Determine the [x, y] coordinate at the center of the cell enclosing the given text.  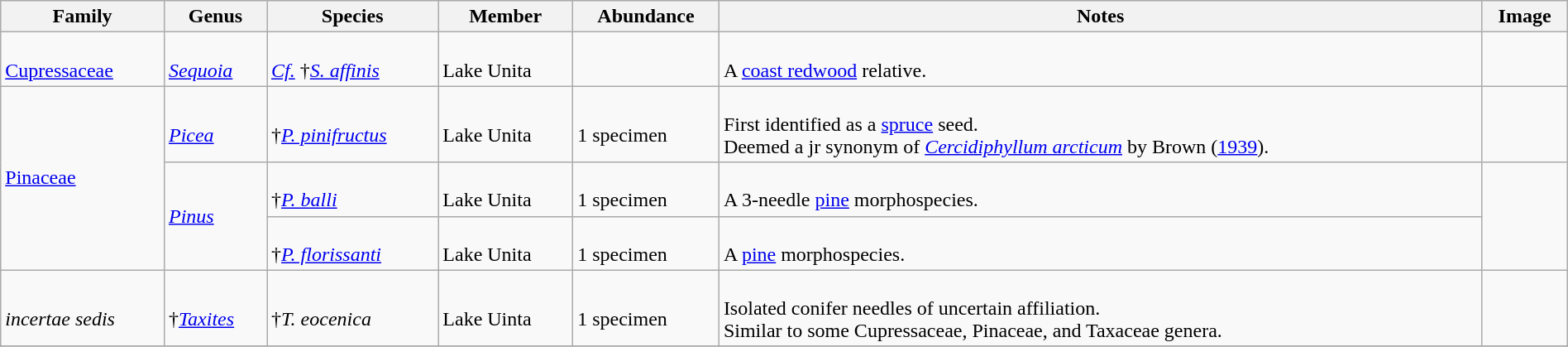
Member [506, 17]
†T. eocenica [352, 308]
First identified as a spruce seed.Deemed a jr synonym of Cercidiphyllum arcticum by Brown (1939). [1100, 124]
Pinaceae [83, 178]
Cupressaceae [83, 60]
A coast redwood relative. [1100, 60]
Pinus [215, 216]
Sequoia [215, 60]
Isolated conifer needles of uncertain affiliation.Similar to some Cupressaceae, Pinaceae, and Taxaceae genera. [1100, 308]
Notes [1100, 17]
†P. florissanti [352, 243]
A 3-needle pine morphospecies. [1100, 189]
Genus [215, 17]
Lake Uinta [506, 308]
A pine morphospecies. [1100, 243]
†P. balli [352, 189]
Image [1525, 17]
Abundance [647, 17]
†P. pinifructus [352, 124]
Family [83, 17]
Picea [215, 124]
Cf. †S. affinis [352, 60]
†Taxites [215, 308]
incertae sedis [83, 308]
Species [352, 17]
